Search for the cell housing the specified text and yield its [x, y] center coordinate. 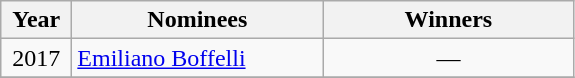
Emiliano Boffelli [198, 58]
Nominees [198, 20]
Winners [448, 20]
2017 [36, 58]
— [448, 58]
Year [36, 20]
